Identify which cell holds the provided text, then report its (X, Y) central coordinate. 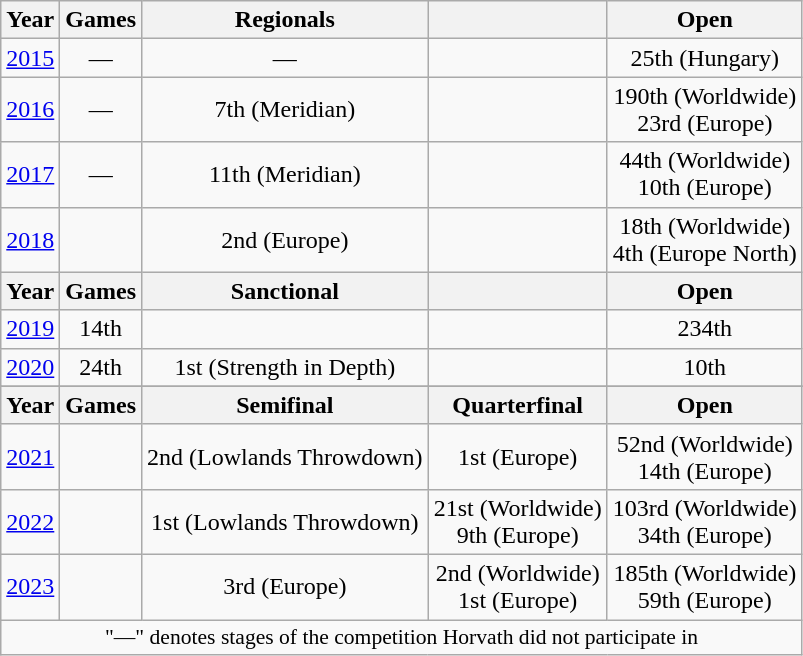
44th (Worldwide)10th (Europe) (704, 174)
Regionals (286, 20)
2018 (30, 240)
52nd (Worldwide)14th (Europe) (704, 456)
10th (704, 367)
11th (Meridian) (286, 174)
14th (101, 329)
1st (Lowlands Throwdown) (286, 522)
Sanctional (286, 291)
234th (704, 329)
2023 (30, 586)
21st (Worldwide)9th (Europe) (518, 522)
2020 (30, 367)
2015 (30, 58)
24th (101, 367)
2021 (30, 456)
7th (Meridian) (286, 110)
25th (Hungary) (704, 58)
1st (Strength in Depth) (286, 367)
2nd (Europe) (286, 240)
2022 (30, 522)
1st (Europe) (518, 456)
2017 (30, 174)
2nd (Lowlands Throwdown) (286, 456)
"—" denotes stages of the competition Horvath did not participate in (402, 638)
18th (Worldwide)4th (Europe North) (704, 240)
3rd (Europe) (286, 586)
2016 (30, 110)
Quarterfinal (518, 405)
103rd (Worldwide)34th (Europe) (704, 522)
190th (Worldwide)23rd (Europe) (704, 110)
2019 (30, 329)
185th (Worldwide)59th (Europe) (704, 586)
Semifinal (286, 405)
2nd (Worldwide)1st (Europe) (518, 586)
